Determine the (x, y) coordinate at the center of the cell enclosing the given text.  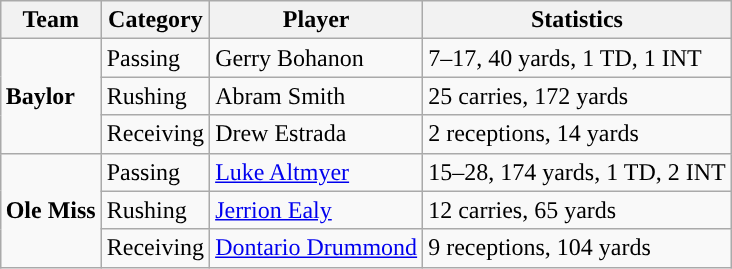
Player (316, 20)
Ole Miss (50, 210)
Team (50, 20)
Gerry Bohanon (316, 58)
Baylor (50, 96)
Drew Estrada (316, 134)
9 receptions, 104 yards (578, 248)
15–28, 174 yards, 1 TD, 2 INT (578, 172)
2 receptions, 14 yards (578, 134)
Category (155, 20)
Abram Smith (316, 96)
Statistics (578, 20)
Dontario Drummond (316, 248)
7–17, 40 yards, 1 TD, 1 INT (578, 58)
Luke Altmyer (316, 172)
Jerrion Ealy (316, 210)
25 carries, 172 yards (578, 96)
12 carries, 65 yards (578, 210)
